Determine the (x, y) coordinate at the center of the cell enclosing the given text.  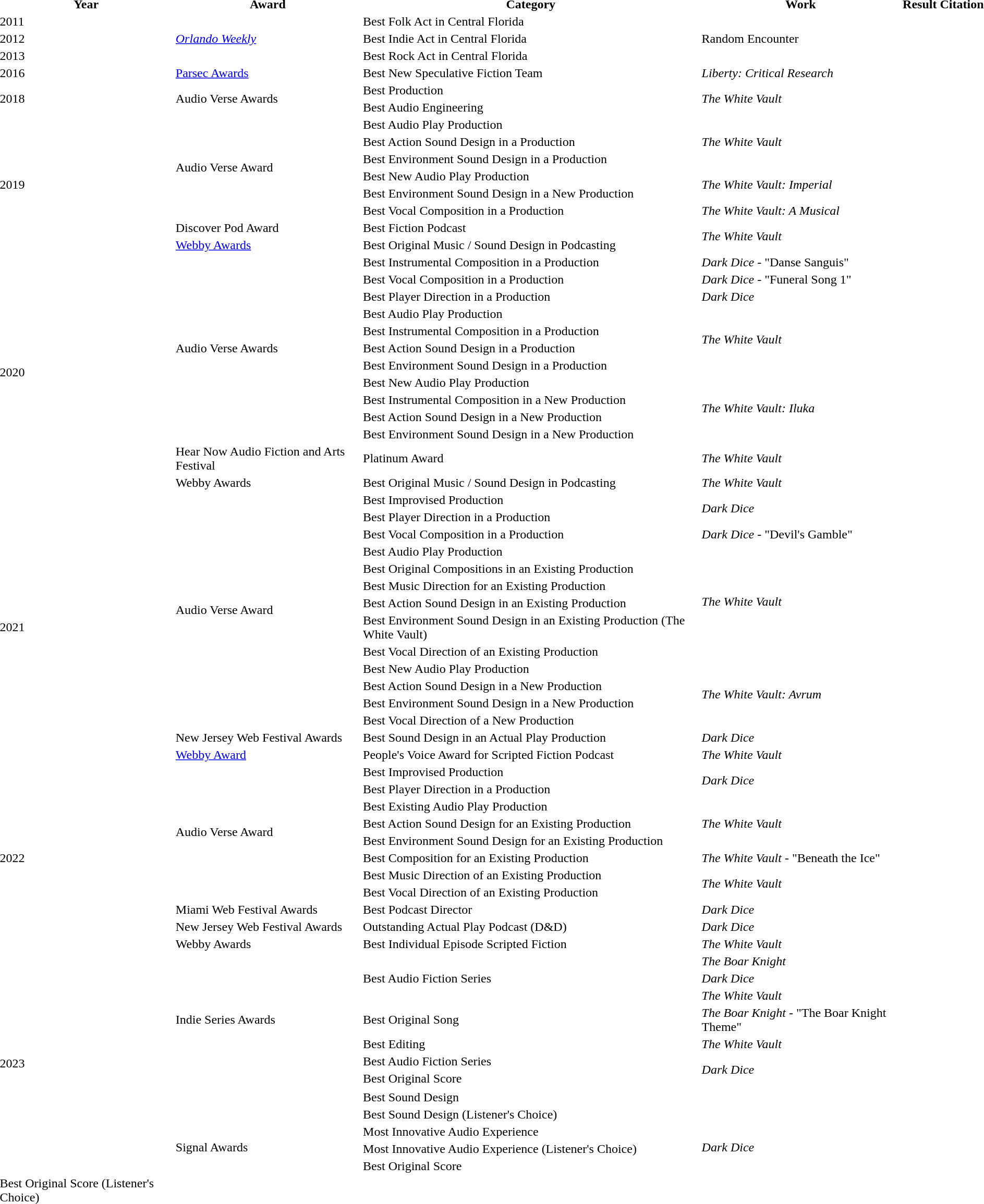
Best Production (531, 90)
Dark Dice - "Devil's Gamble" (801, 534)
Dark Dice - "Funeral Song 1" (801, 279)
Webby Award (268, 755)
Best Editing (531, 1044)
Best Environment Sound Design in an Existing Production (The White Vault) (531, 628)
Best Sound Design in an Actual Play Production (531, 738)
Best Sound Design (Listener's Choice) (531, 1114)
Miami Web Festival Awards (268, 910)
Orlando Weekly (268, 39)
Best Rock Act in Central Florida (531, 56)
Best Individual Episode Scripted Fiction (531, 944)
Best Fiction Podcast (531, 228)
Best Vocal Direction of a New Production (531, 720)
Best Indie Act in Central Florida (531, 39)
The Boar Knight (801, 961)
People's Voice Award for Scripted Fiction Podcast (531, 755)
Hear Now Audio Fiction and Arts Festival (268, 459)
Best Action Sound Design for an Existing Production (531, 824)
Outstanding Actual Play Podcast (D&D) (531, 927)
Best Composition for an Existing Production (531, 858)
Indie Series Awards (268, 1019)
Liberty: Critical Research (801, 73)
The White Vault - "Beneath the Ice" (801, 858)
Best Original Compositions in an Existing Production (531, 569)
Best Podcast Director (531, 910)
Best Original Song (531, 1019)
Platinum Award (531, 459)
Most Innovative Audio Experience (531, 1132)
The White Vault: Avrum (801, 694)
The White Vault: A Musical (801, 211)
Dark Dice - "Danse Sanguis" (801, 262)
Best Music Direction for an Existing Production (531, 586)
Best Instrumental Composition in a New Production (531, 400)
Parsec Awards (268, 73)
Random Encounter (801, 39)
Best Audio Engineering (531, 107)
Best Environment Sound Design for an Existing Production (531, 841)
The White Vault: Iluka (801, 409)
The Boar Knight - "The Boar Knight Theme" (801, 1019)
Best Existing Audio Play Production (531, 806)
Best New Speculative Fiction Team (531, 73)
Best Sound Design (531, 1097)
Best Folk Act in Central Florida (531, 21)
The White Vault: Imperial (801, 185)
Best Action Sound Design in an Existing Production (531, 603)
Best Music Direction of an Existing Production (531, 875)
Most Innovative Audio Experience (Listener's Choice) (531, 1149)
Discover Pod Award (268, 228)
